For the text-containing cell, return its midpoint in [X, Y] coordinate format. 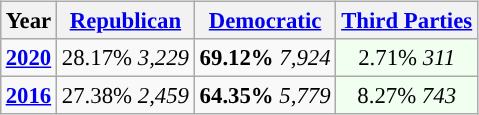
Republican [126, 21]
28.17% 3,229 [126, 58]
Third Parties [407, 21]
2020 [28, 58]
2.71% 311 [407, 58]
69.12% 7,924 [265, 58]
27.38% 2,459 [126, 96]
2016 [28, 96]
Democratic [265, 21]
8.27% 743 [407, 96]
64.35% 5,779 [265, 96]
Year [28, 21]
